Scan for the cell matching the given text and deliver its [X, Y] coordinate at center. 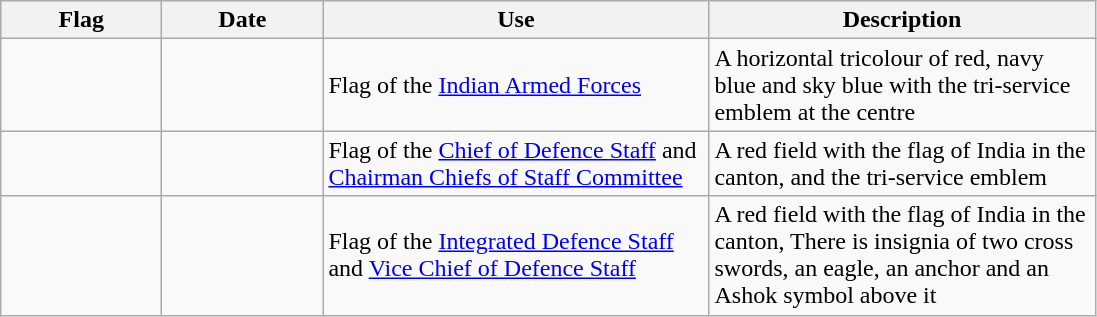
Date [242, 20]
A red field with the flag of India in the canton, There is insignia of two cross swords, an eagle, an anchor and an Ashok symbol above it [902, 256]
Flag of the Chief of Defence Staff and Chairman Chiefs of Staff Committee [516, 164]
Use [516, 20]
Flag of the Indian Armed Forces [516, 85]
Flag of the Integrated Defence Staff and Vice Chief of Defence Staff [516, 256]
Description [902, 20]
A red field with the flag of India in the canton, and the tri-service emblem [902, 164]
Flag [82, 20]
A horizontal tricolour of red, navy blue and sky blue with the tri-service emblem at the centre [902, 85]
